Output the [X, Y] coordinate of the center of the cell containing the given text.  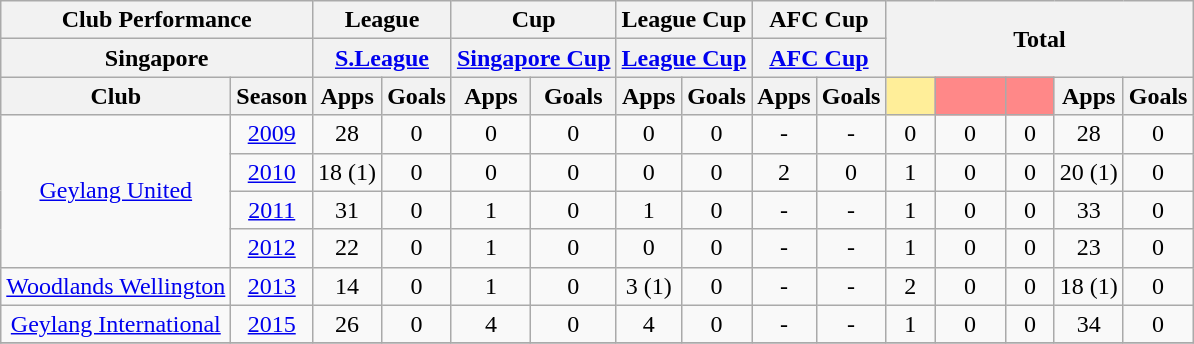
Club [116, 96]
Cup [534, 20]
Geylang International [116, 324]
14 [348, 286]
3 (1) [648, 286]
23 [1088, 248]
Woodlands Wellington [116, 286]
2012 [272, 248]
2015 [272, 324]
2011 [272, 210]
Season [272, 96]
22 [348, 248]
20 (1) [1088, 172]
2009 [272, 134]
Geylang United [116, 191]
Total [1040, 39]
31 [348, 210]
34 [1088, 324]
33 [1088, 210]
2013 [272, 286]
Club Performance [157, 20]
2010 [272, 172]
26 [348, 324]
Singapore [157, 58]
League [382, 20]
Singapore Cup [534, 58]
S.League [382, 58]
